Determine the (x, y) coordinate at the center of the cell enclosing the given text.  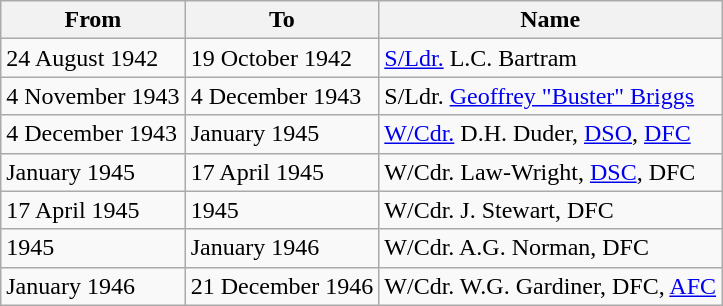
24 August 1942 (93, 58)
21 December 1946 (282, 286)
S/Ldr. Geoffrey "Buster" Briggs (550, 96)
19 October 1942 (282, 58)
W/Cdr. J. Stewart, DFC (550, 210)
From (93, 20)
S/Ldr. L.C. Bartram (550, 58)
W/Cdr. W.G. Gardiner, DFC, AFC (550, 286)
W/Cdr. A.G. Norman, DFC (550, 248)
4 November 1943 (93, 96)
Name (550, 20)
W/Cdr. Law-Wright, DSC, DFC (550, 172)
W/Cdr. D.H. Duder, DSO, DFC (550, 134)
To (282, 20)
